Scan for the cell matching the given text and deliver its (X, Y) coordinate at center. 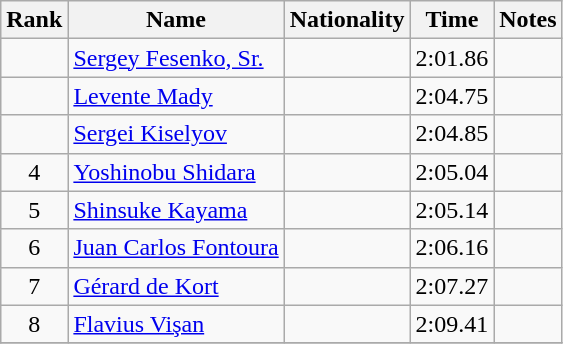
Nationality (347, 20)
Shinsuke Kayama (176, 210)
2:04.75 (452, 96)
4 (34, 172)
Yoshinobu Shidara (176, 172)
Sergei Kiselyov (176, 134)
Gérard de Kort (176, 286)
Juan Carlos Fontoura (176, 248)
Flavius Vişan (176, 324)
Name (176, 20)
Sergey Fesenko, Sr. (176, 58)
2:09.41 (452, 324)
Notes (528, 20)
Rank (34, 20)
2:06.16 (452, 248)
Time (452, 20)
8 (34, 324)
2:04.85 (452, 134)
2:05.14 (452, 210)
5 (34, 210)
2:07.27 (452, 286)
2:05.04 (452, 172)
6 (34, 248)
2:01.86 (452, 58)
Levente Mady (176, 96)
7 (34, 286)
